Return the [X, Y] coordinate for the center point of the cell that contains the specified text.  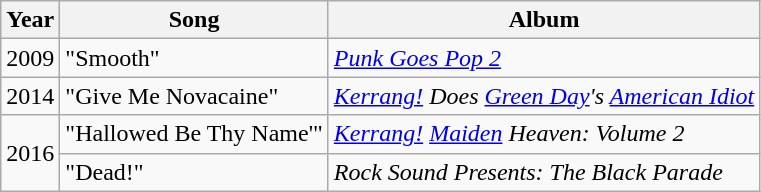
"Smooth" [194, 58]
Year [30, 20]
"Dead!" [194, 172]
Rock Sound Presents: The Black Parade [544, 172]
"Hallowed Be Thy Name'" [194, 134]
Kerrang! Does Green Day's American Idiot [544, 96]
Punk Goes Pop 2 [544, 58]
Album [544, 20]
2016 [30, 153]
Song [194, 20]
2009 [30, 58]
Kerrang! Maiden Heaven: Volume 2 [544, 134]
"Give Me Novacaine" [194, 96]
2014 [30, 96]
